Identify which cell holds the provided text, then report its [x, y] central coordinate. 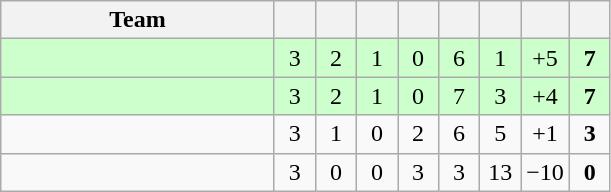
5 [500, 134]
Team [138, 20]
+4 [546, 96]
13 [500, 172]
+5 [546, 58]
+1 [546, 134]
−10 [546, 172]
